Search for the cell housing the specified text and yield its [x, y] center coordinate. 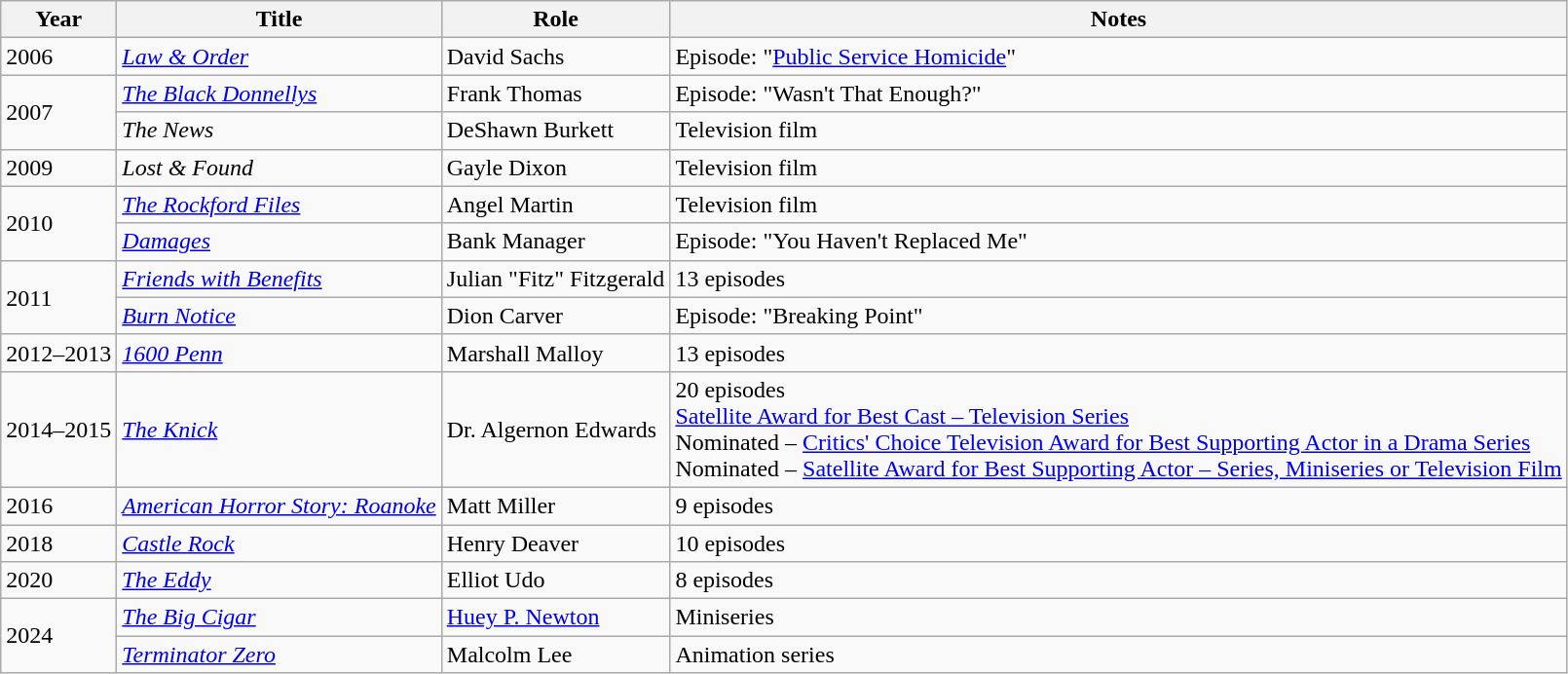
Marshall Malloy [555, 353]
The News [279, 131]
The Big Cigar [279, 618]
2020 [58, 580]
Elliot Udo [555, 580]
Miniseries [1118, 618]
Role [555, 19]
Law & Order [279, 56]
2009 [58, 168]
9 episodes [1118, 505]
Episode: "Wasn't That Enough?" [1118, 94]
2010 [58, 223]
The Rockford Files [279, 205]
Notes [1118, 19]
Title [279, 19]
The Eddy [279, 580]
Episode: "Breaking Point" [1118, 316]
The Black Donnellys [279, 94]
Damages [279, 242]
Matt Miller [555, 505]
Episode: "Public Service Homicide" [1118, 56]
Henry Deaver [555, 543]
Terminator Zero [279, 655]
Gayle Dixon [555, 168]
8 episodes [1118, 580]
Frank Thomas [555, 94]
2011 [58, 297]
2012–2013 [58, 353]
Year [58, 19]
Malcolm Lee [555, 655]
The Knick [279, 429]
Episode: "You Haven't Replaced Me" [1118, 242]
2016 [58, 505]
Angel Martin [555, 205]
2018 [58, 543]
Huey P. Newton [555, 618]
Friends with Benefits [279, 279]
Lost & Found [279, 168]
Julian "Fitz" Fitzgerald [555, 279]
Burn Notice [279, 316]
DeShawn Burkett [555, 131]
Animation series [1118, 655]
2006 [58, 56]
Dion Carver [555, 316]
2014–2015 [58, 429]
2007 [58, 112]
1600 Penn [279, 353]
10 episodes [1118, 543]
American Horror Story: Roanoke [279, 505]
David Sachs [555, 56]
Bank Manager [555, 242]
Castle Rock [279, 543]
Dr. Algernon Edwards [555, 429]
2024 [58, 636]
